Search for the cell housing the specified text and yield its [X, Y] center coordinate. 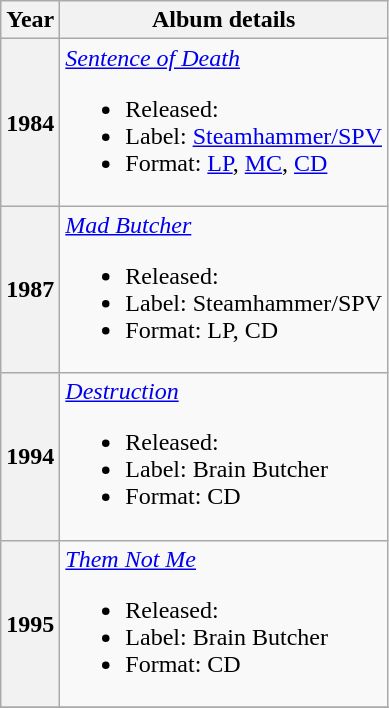
1995 [30, 624]
DestructionReleased: Label: Brain ButcherFormat: CD [224, 456]
Sentence of DeathReleased: Label: Steamhammer/SPVFormat: LP, MC, CD [224, 122]
1987 [30, 290]
1994 [30, 456]
1984 [30, 122]
Album details [224, 20]
Year [30, 20]
Mad ButcherReleased: Label: Steamhammer/SPVFormat: LP, CD [224, 290]
Them Not MeReleased: Label: Brain ButcherFormat: CD [224, 624]
